Pinpoint the cell where the given text exists, returning its [X, Y] midpoint coordinate. 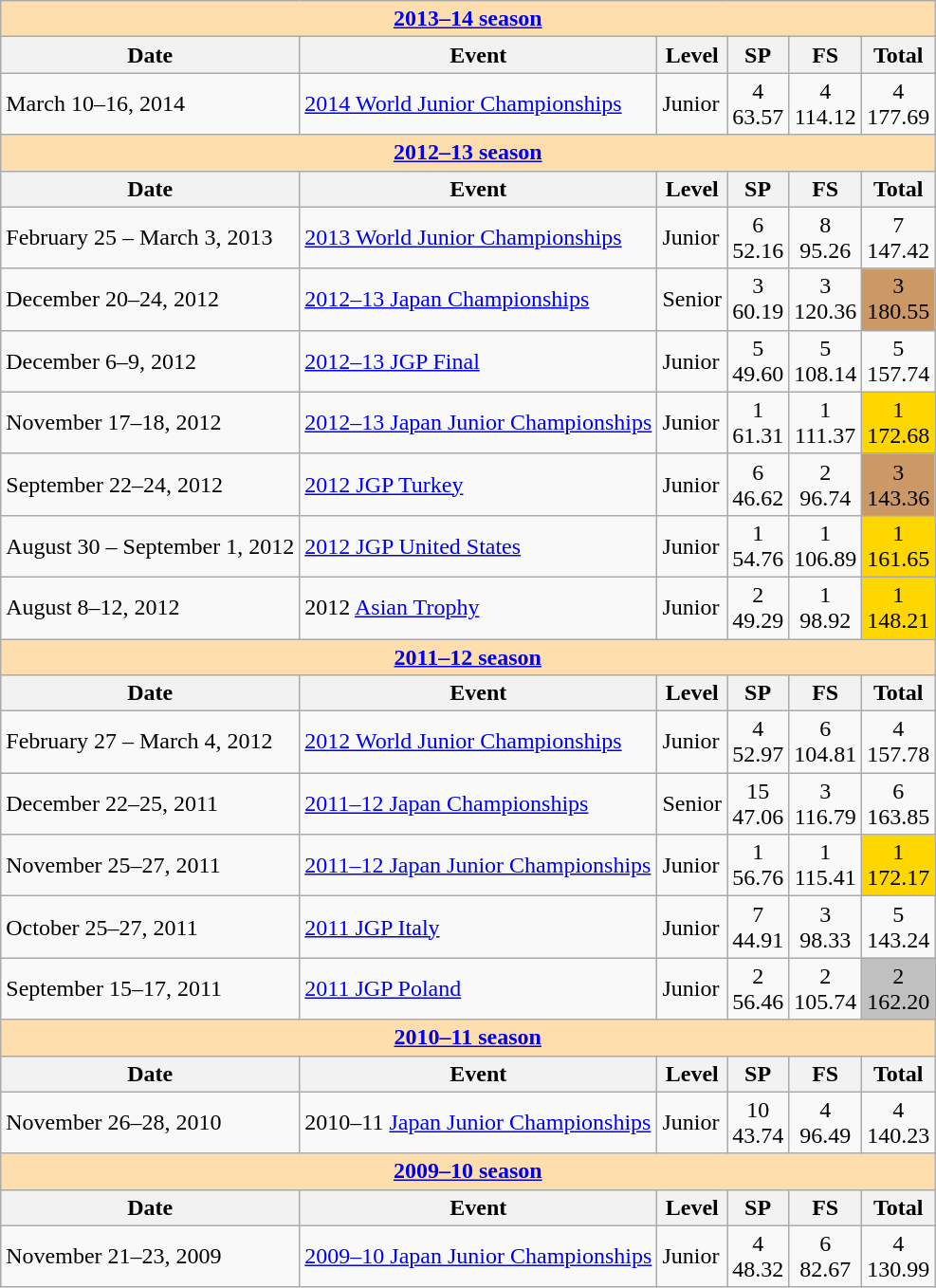
4114.12 [825, 104]
5157.74 [899, 360]
2012–13 Japan Championships [478, 300]
2010–11 season [468, 1038]
496.49 [825, 1123]
2011–12 Japan Championships [478, 804]
682.67 [825, 1256]
November 17–18, 2012 [150, 423]
2013 World Junior Championships [478, 237]
2012 JGP Turkey [478, 484]
1106.89 [825, 546]
September 22–24, 2012 [150, 484]
2011 JGP Italy [478, 928]
1172.68 [899, 423]
1161.65 [899, 546]
4140.23 [899, 1123]
3120.36 [825, 300]
398.33 [825, 928]
154.76 [759, 546]
296.74 [825, 484]
2012 Asian Trophy [478, 607]
549.60 [759, 360]
December 6–9, 2012 [150, 360]
646.62 [759, 484]
744.91 [759, 928]
452.97 [759, 742]
1111.37 [825, 423]
2105.74 [825, 988]
3143.36 [899, 484]
198.92 [825, 607]
2014 World Junior Championships [478, 104]
895.26 [825, 237]
August 30 – September 1, 2012 [150, 546]
3180.55 [899, 300]
August 8–12, 2012 [150, 607]
161.31 [759, 423]
3116.79 [825, 804]
2012 World Junior Championships [478, 742]
2009–10 Japan Junior Championships [478, 1256]
February 27 – March 4, 2012 [150, 742]
2011–12 season [468, 657]
1115.41 [825, 865]
249.29 [759, 607]
November 21–23, 2009 [150, 1256]
December 22–25, 2011 [150, 804]
1043.74 [759, 1123]
2012 JGP United States [478, 546]
156.76 [759, 865]
October 25–27, 2011 [150, 928]
2011–12 Japan Junior Championships [478, 865]
1148.21 [899, 607]
6104.81 [825, 742]
7147.42 [899, 237]
652.16 [759, 237]
5108.14 [825, 360]
2012–13 Japan Junior Championships [478, 423]
February 25 – March 3, 2013 [150, 237]
2013–14 season [468, 19]
256.46 [759, 988]
2162.20 [899, 988]
2010–11 Japan Junior Championships [478, 1123]
4157.78 [899, 742]
1547.06 [759, 804]
November 26–28, 2010 [150, 1123]
December 20–24, 2012 [150, 300]
463.57 [759, 104]
1172.17 [899, 865]
4177.69 [899, 104]
November 25–27, 2011 [150, 865]
5143.24 [899, 928]
4130.99 [899, 1256]
360.19 [759, 300]
2009–10 season [468, 1171]
March 10–16, 2014 [150, 104]
September 15–17, 2011 [150, 988]
2011 JGP Poland [478, 988]
6163.85 [899, 804]
2012–13 season [468, 153]
2012–13 JGP Final [478, 360]
448.32 [759, 1256]
